For the text-containing cell, return its midpoint in [X, Y] coordinate format. 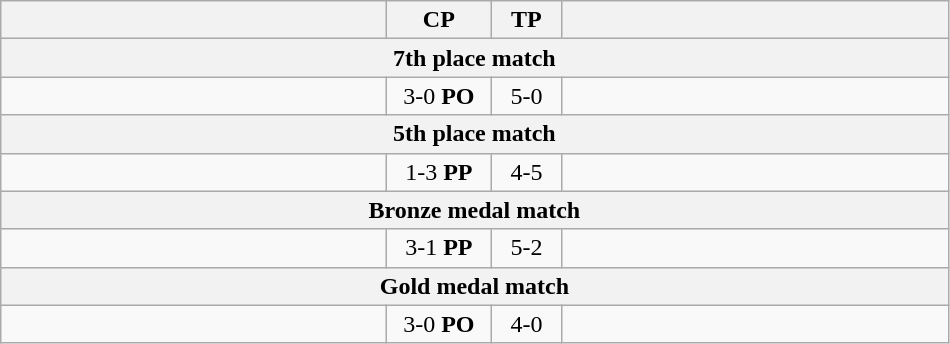
Bronze medal match [474, 210]
4-5 [526, 172]
5th place match [474, 134]
4-0 [526, 324]
1-3 PP [439, 172]
7th place match [474, 58]
Gold medal match [474, 286]
3-1 PP [439, 248]
5-0 [526, 96]
TP [526, 20]
5-2 [526, 248]
CP [439, 20]
